Determine the [x, y] coordinate at the center of the cell enclosing the given text.  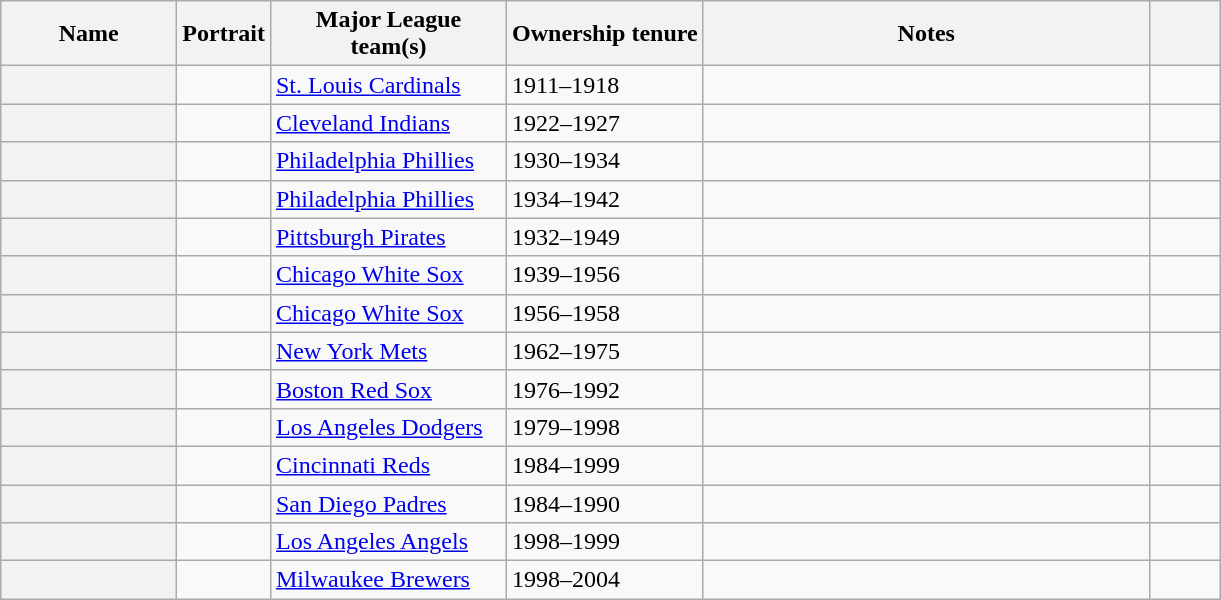
Notes [926, 34]
Los Angeles Dodgers [388, 427]
1984–1990 [606, 503]
1939–1956 [606, 275]
1922–1927 [606, 123]
New York Mets [388, 351]
1911–1918 [606, 85]
St. Louis Cardinals [388, 85]
1930–1934 [606, 161]
1998–2004 [606, 580]
Pittsburgh Pirates [388, 237]
Milwaukee Brewers [388, 580]
Los Angeles Angels [388, 542]
Portrait [224, 34]
1976–1992 [606, 389]
San Diego Padres [388, 503]
Cincinnati Reds [388, 465]
Ownership tenure [606, 34]
1956–1958 [606, 313]
Cleveland Indians [388, 123]
1979–1998 [606, 427]
1984–1999 [606, 465]
1934–1942 [606, 199]
Major League team(s) [388, 34]
Name [89, 34]
1932–1949 [606, 237]
Boston Red Sox [388, 389]
1998–1999 [606, 542]
1962–1975 [606, 351]
